Extract the (x, y) coordinate from the center of the cell holding the provided text.  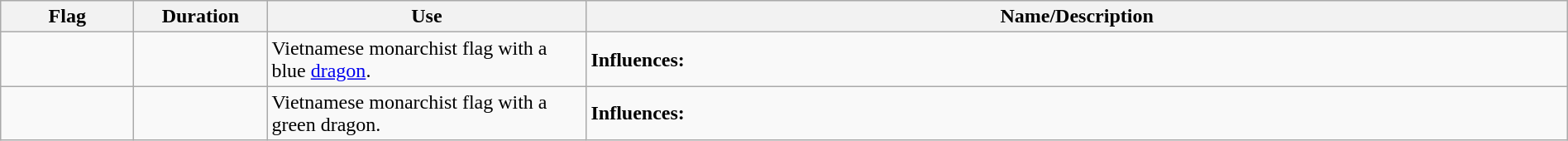
Use (427, 17)
Vietnamese monarchist flag with a green dragon. (427, 113)
Vietnamese monarchist flag with a blue dragon. (427, 60)
Name/Description (1077, 17)
Flag (68, 17)
Duration (200, 17)
